Locate the cell with the specified text and output its [x, y] center coordinate. 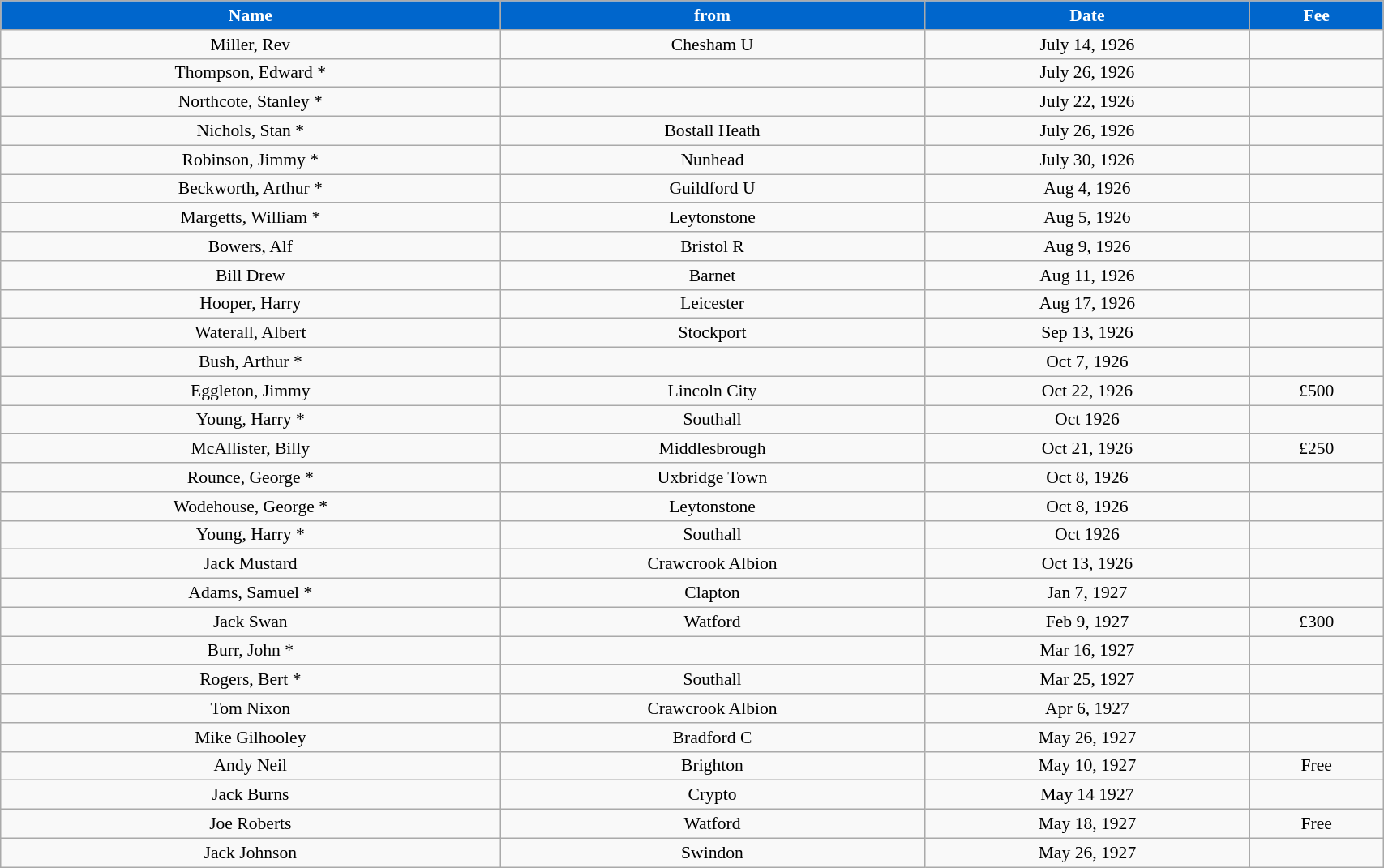
Hooper, Harry [251, 304]
Bowers, Alf [251, 246]
Aug 11, 1926 [1087, 276]
Stockport [712, 333]
Andy Neil [251, 766]
Swindon [712, 853]
Jack Mustard [251, 564]
Tom Nixon [251, 708]
Mike Gilhooley [251, 738]
Bill Drew [251, 276]
July 22, 1926 [1087, 102]
Thompson, Edward * [251, 73]
Jack Burns [251, 795]
Northcote, Stanley * [251, 102]
Margetts, William * [251, 218]
Barnet [712, 276]
Aug 17, 1926 [1087, 304]
Guildford U [712, 189]
Aug 4, 1926 [1087, 189]
Oct 22, 1926 [1087, 391]
Crypto [712, 795]
Middlesbrough [712, 449]
from [712, 15]
Joe Roberts [251, 824]
Mar 25, 1927 [1087, 680]
Rogers, Bert * [251, 680]
Wodehouse, George * [251, 507]
Clapton [712, 593]
Bostall Heath [712, 131]
Nunhead [712, 160]
Eggleton, Jimmy [251, 391]
July 30, 1926 [1087, 160]
Aug 5, 1926 [1087, 218]
Fee [1317, 15]
Name [251, 15]
McAllister, Billy [251, 449]
Oct 13, 1926 [1087, 564]
Robinson, Jimmy * [251, 160]
May 18, 1927 [1087, 824]
Rounce, George * [251, 477]
Bush, Arthur * [251, 362]
May 10, 1927 [1087, 766]
Jack Swan [251, 622]
£500 [1317, 391]
Uxbridge Town [712, 477]
July 14, 1926 [1087, 45]
Oct 21, 1926 [1087, 449]
Jan 7, 1927 [1087, 593]
Aug 9, 1926 [1087, 246]
Brighton [712, 766]
£250 [1317, 449]
Feb 9, 1927 [1087, 622]
Sep 13, 1926 [1087, 333]
Leicester [712, 304]
Jack Johnson [251, 853]
Bradford C [712, 738]
Date [1087, 15]
Nichols, Stan * [251, 131]
Oct 7, 1926 [1087, 362]
£300 [1317, 622]
Burr, John * [251, 651]
Miller, Rev [251, 45]
Apr 6, 1927 [1087, 708]
Beckworth, Arthur * [251, 189]
May 14 1927 [1087, 795]
Chesham U [712, 45]
Adams, Samuel * [251, 593]
Mar 16, 1927 [1087, 651]
Waterall, Albert [251, 333]
Bristol R [712, 246]
Lincoln City [712, 391]
